Determine the [X, Y] coordinate at the center of the cell enclosing the given text.  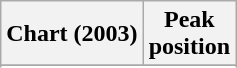
Chart (2003) [72, 34]
Peakposition [189, 34]
